For the text-containing cell, return its midpoint in (X, Y) coordinate format. 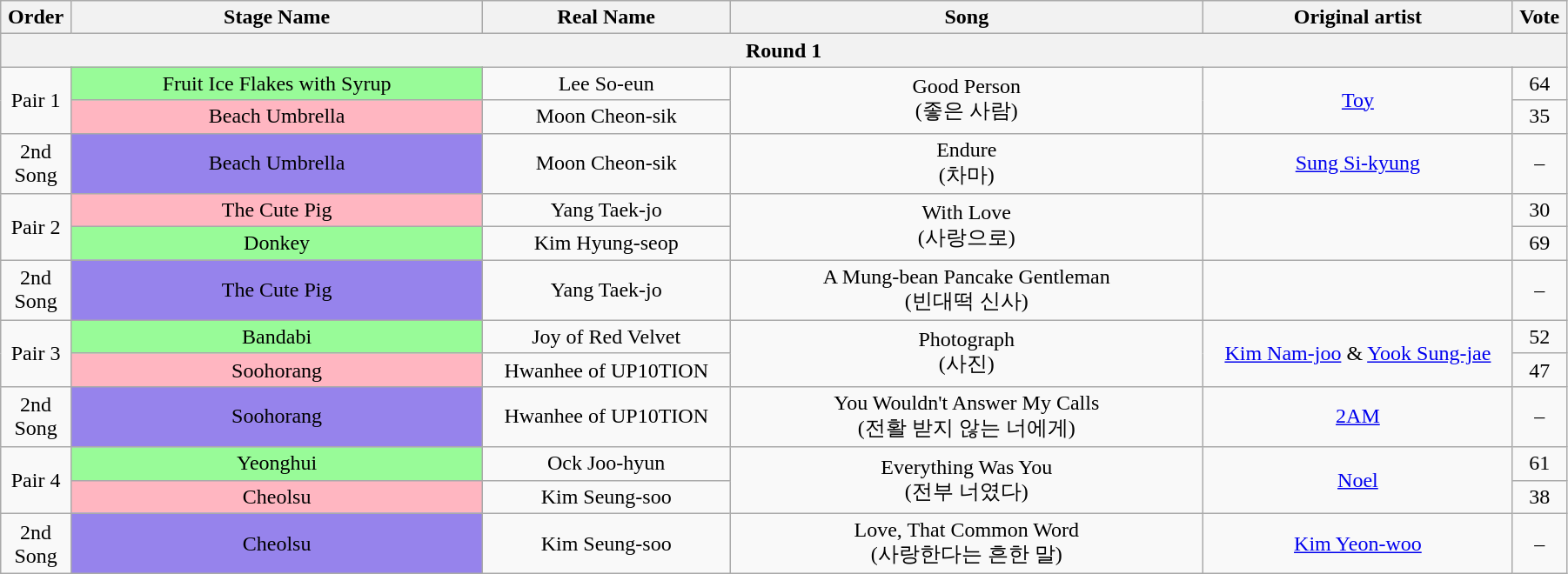
Real Name (606, 17)
Song (967, 17)
Order (37, 17)
Kim Yeon-woo (1357, 544)
Original artist (1357, 17)
Stage Name (277, 17)
Noel (1357, 480)
35 (1540, 117)
Pair 4 (37, 480)
Sung Si-kyung (1357, 164)
Ock Joo-hyun (606, 464)
Lee So-eun (606, 83)
Joy of Red Velvet (606, 337)
With Love(사랑으로) (967, 227)
Good Person(좋은 사람) (967, 100)
69 (1540, 244)
Bandabi (277, 337)
47 (1540, 370)
Round 1 (784, 50)
Photograph(사진) (967, 353)
Pair 1 (37, 100)
Pair 3 (37, 353)
Yeonghui (277, 464)
Pair 2 (37, 227)
30 (1540, 210)
64 (1540, 83)
Donkey (277, 244)
2AM (1357, 417)
Love, That Common Word(사랑한다는 흔한 말) (967, 544)
Vote (1540, 17)
A Mung-bean Pancake Gentleman(빈대떡 신사) (967, 290)
Fruit Ice Flakes with Syrup (277, 83)
61 (1540, 464)
Toy (1357, 100)
Kim Hyung-seop (606, 244)
You Wouldn't Answer My Calls(전활 받지 않는 너에게) (967, 417)
38 (1540, 497)
Endure(차마) (967, 164)
Kim Nam-joo & Yook Sung-jae (1357, 353)
Everything Was You(전부 너였다) (967, 480)
52 (1540, 337)
